Pinpoint the cell where the given text exists, returning its (x, y) midpoint coordinate. 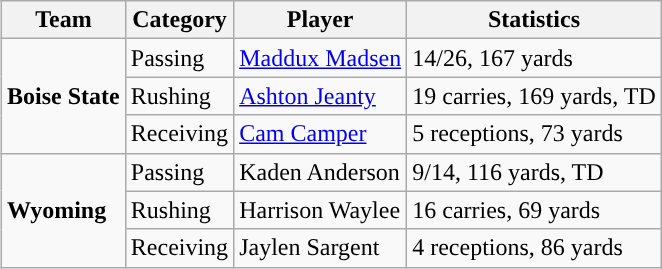
Ashton Jeanty (320, 96)
Jaylen Sargent (320, 248)
Boise State (64, 96)
Maddux Madsen (320, 58)
Cam Camper (320, 134)
4 receptions, 86 yards (534, 248)
Wyoming (64, 210)
Harrison Waylee (320, 210)
Kaden Anderson (320, 172)
19 carries, 169 yards, TD (534, 96)
14/26, 167 yards (534, 58)
Statistics (534, 20)
5 receptions, 73 yards (534, 134)
Player (320, 20)
Category (179, 20)
9/14, 116 yards, TD (534, 172)
Team (64, 20)
16 carries, 69 yards (534, 210)
